Provide the [X, Y] coordinate of the cell's center where the given text is located.  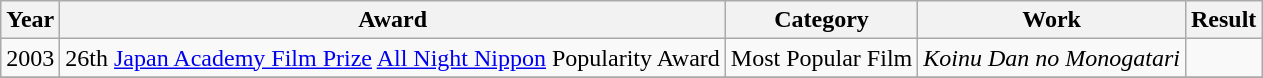
Result [1223, 20]
Koinu Dan no Monogatari [1052, 58]
Work [1052, 20]
Most Popular Film [821, 58]
Year [30, 20]
26th Japan Academy Film Prize All Night Nippon Popularity Award [393, 58]
Award [393, 20]
Category [821, 20]
2003 [30, 58]
